Detect which cell encompasses the target text, then output its [X, Y] center coordinate. 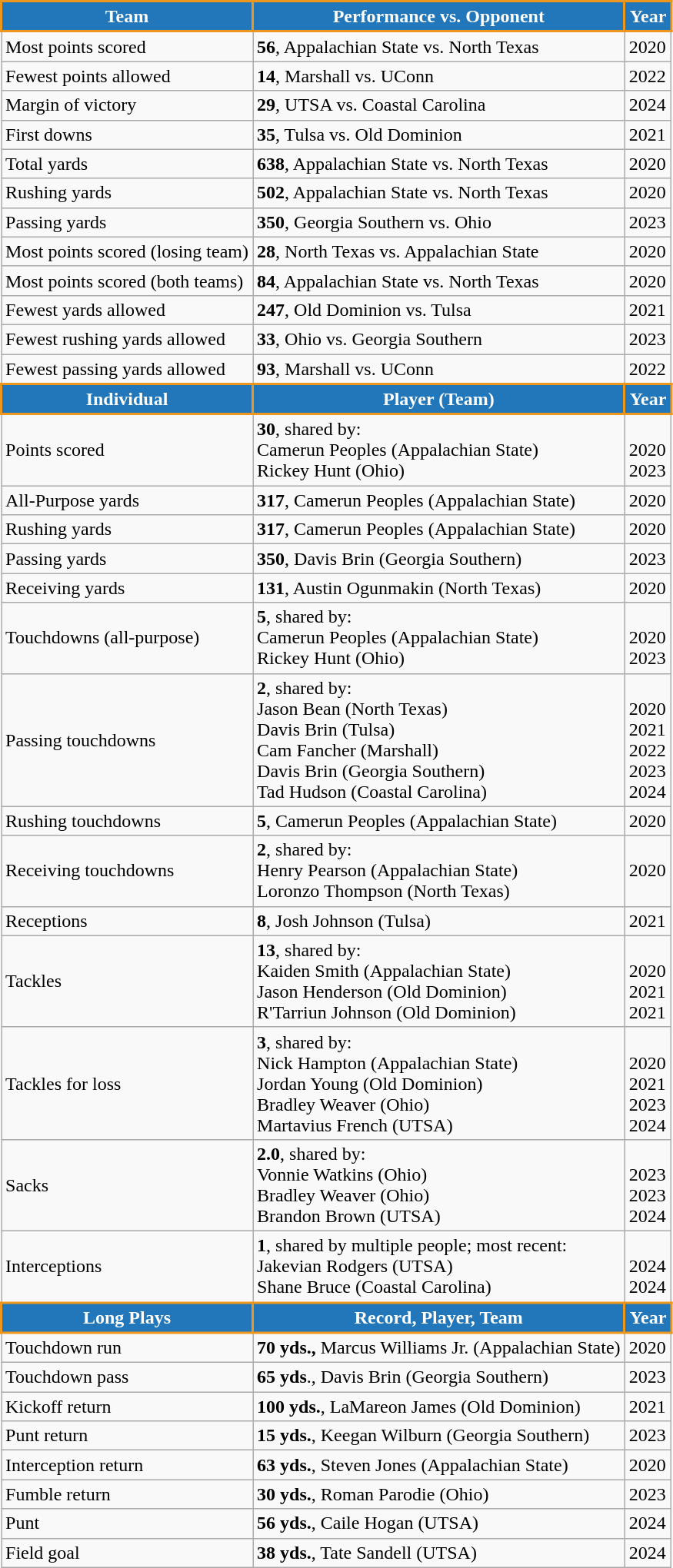
2.0, shared by:Vonnie Watkins (Ohio)Bradley Weaver (Ohio)Brandon Brown (UTSA) [439, 1185]
Points scored [128, 450]
56 yds., Caile Hogan (UTSA) [439, 1523]
1, shared by multiple people; most recent:Jakevian Rodgers (UTSA)Shane Bruce (Coastal Carolina) [439, 1267]
35, Tulsa vs. Old Dominion [439, 135]
2, shared by:Henry Pearson (Appalachian State)Loronzo Thompson (North Texas) [439, 871]
13, shared by:Kaiden Smith (Appalachian State)Jason Henderson (Old Dominion)R'Tarriun Johnson (Old Dominion) [439, 981]
Kickoff return [128, 1407]
Field goal [128, 1553]
30 yds., Roman Parodie (Ohio) [439, 1494]
Fewest passing yards allowed [128, 369]
Fewest yards allowed [128, 310]
Receptions [128, 921]
All-Purpose yards [128, 500]
93, Marshall vs. UConn [439, 369]
Fumble return [128, 1494]
2020202120232024 [648, 1083]
Most points scored [128, 46]
202020212021 [648, 981]
5, shared by:Camerun Peoples (Appalachian State)Rickey Hunt (Ohio) [439, 638]
131, Austin Ogunmakin (North Texas) [439, 588]
Touchdowns (all-purpose) [128, 638]
First downs [128, 135]
Individual [128, 399]
Most points scored (both teams) [128, 281]
2, shared by:Jason Bean (North Texas)Davis Brin (Tulsa)Cam Fancher (Marshall)Davis Brin (Georgia Southern)Tad Hudson (Coastal Carolina) [439, 739]
Sacks [128, 1185]
350, Georgia Southern vs. Ohio [439, 222]
Record, Player, Team [439, 1317]
63 yds., Steven Jones (Appalachian State) [439, 1465]
Tackles for loss [128, 1083]
Touchdown pass [128, 1377]
502, Appalachian State vs. North Texas [439, 193]
Punt return [128, 1436]
Receiving touchdowns [128, 871]
Total yards [128, 164]
33, Ohio vs. Georgia Southern [439, 339]
14, Marshall vs. UConn [439, 76]
20242024 [648, 1267]
Team [128, 17]
Fewest rushing yards allowed [128, 339]
Interception return [128, 1465]
29, UTSA vs. Coastal Carolina [439, 105]
Receiving yards [128, 588]
84, Appalachian State vs. North Texas [439, 281]
Passing touchdowns [128, 739]
Most points scored (losing team) [128, 251]
70 yds., Marcus Williams Jr. (Appalachian State) [439, 1348]
3, shared by:Nick Hampton (Appalachian State)Jordan Young (Old Dominion)Bradley Weaver (Ohio)Martavius French (UTSA) [439, 1083]
15 yds., Keegan Wilburn (Georgia Southern) [439, 1436]
28, North Texas vs. Appalachian State [439, 251]
65 yds., Davis Brin (Georgia Southern) [439, 1377]
100 yds., LaMareon James (Old Dominion) [439, 1407]
Touchdown run [128, 1348]
8, Josh Johnson (Tulsa) [439, 921]
Margin of victory [128, 105]
Rushing touchdowns [128, 821]
Performance vs. Opponent [439, 17]
Fewest points allowed [128, 76]
Player (Team) [439, 399]
Punt [128, 1523]
56, Appalachian State vs. North Texas [439, 46]
5, Camerun Peoples (Appalachian State) [439, 821]
247, Old Dominion vs. Tulsa [439, 310]
Tackles [128, 981]
38 yds., Tate Sandell (UTSA) [439, 1553]
350, Davis Brin (Georgia Southern) [439, 559]
Long Plays [128, 1317]
20202021202220232024 [648, 739]
638, Appalachian State vs. North Texas [439, 164]
30, shared by:Camerun Peoples (Appalachian State)Rickey Hunt (Ohio) [439, 450]
202320232024 [648, 1185]
Interceptions [128, 1267]
